Output the (X, Y) coordinate of the center of the cell containing the given text.  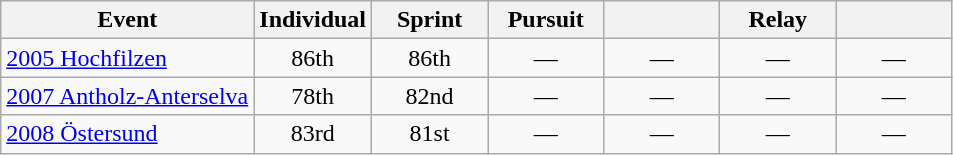
78th (313, 96)
Pursuit (546, 20)
81st (430, 134)
Relay (778, 20)
83rd (313, 134)
Sprint (430, 20)
Event (128, 20)
82nd (430, 96)
2005 Hochfilzen (128, 58)
2008 Östersund (128, 134)
Individual (313, 20)
2007 Antholz-Anterselva (128, 96)
